Find where the given text appears and provide that cell's center as (X, Y) coordinate. 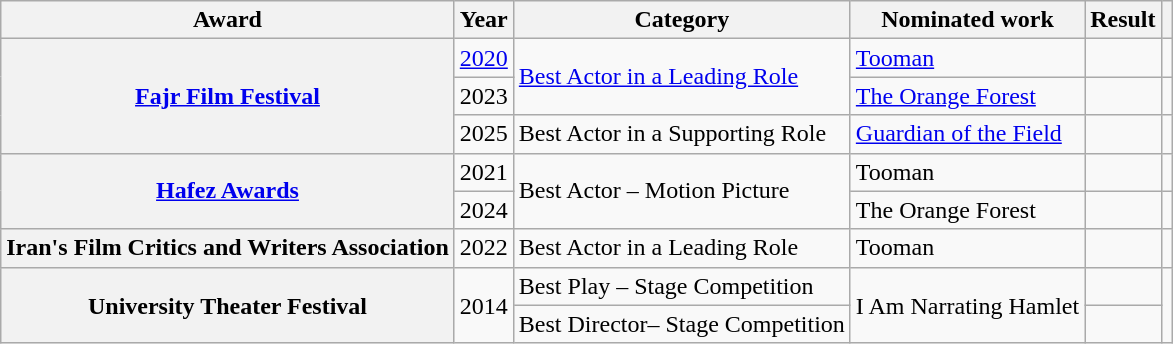
2023 (484, 96)
University Theater Festival (228, 305)
Result (1123, 20)
2025 (484, 134)
Hafez Awards (228, 191)
I Am Narrating Hamlet (967, 305)
Nominated work (967, 20)
2020 (484, 58)
Iran's Film Critics and Writers Association (228, 248)
Award (228, 20)
2021 (484, 172)
Best Director– Stage Competition (682, 324)
2014 (484, 305)
Year (484, 20)
Fajr Film Festival (228, 96)
Best Actor – Motion Picture (682, 191)
2022 (484, 248)
Guardian of the Field (967, 134)
2024 (484, 210)
Best Actor in a Supporting Role (682, 134)
Best Play – Stage Competition (682, 286)
Category (682, 20)
